Output the (x, y) coordinate of the center of the cell containing the given text.  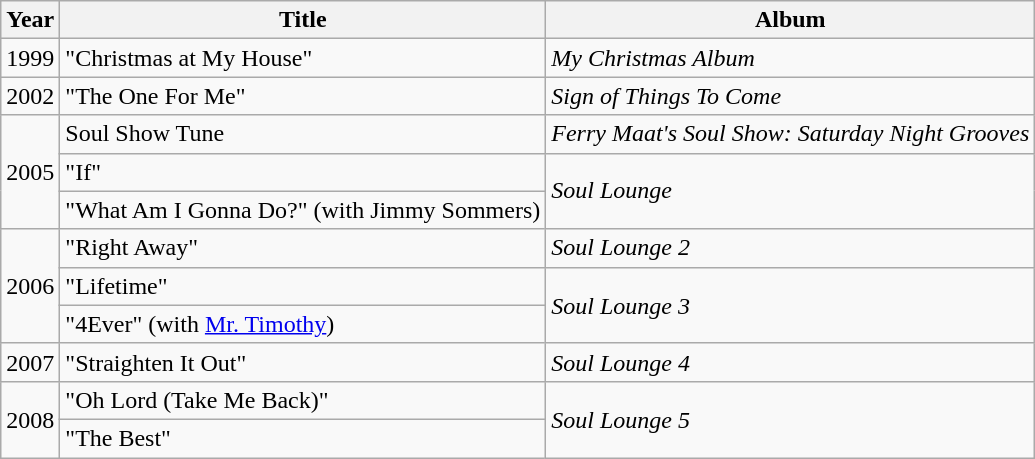
"Oh Lord (Take Me Back)" (303, 400)
"Straighten It Out" (303, 362)
Sign of Things To Come (790, 96)
My Christmas Album (790, 58)
2002 (30, 96)
"Lifetime" (303, 286)
Soul Lounge 3 (790, 305)
1999 (30, 58)
"4Ever" (with Mr. Timothy) (303, 324)
Album (790, 20)
2007 (30, 362)
"What Am I Gonna Do?" (with Jimmy Sommers) (303, 210)
"The Best" (303, 438)
"The One For Me" (303, 96)
Soul Lounge 4 (790, 362)
2008 (30, 419)
Year (30, 20)
Soul Show Tune (303, 134)
2005 (30, 172)
2006 (30, 286)
"Christmas at My House" (303, 58)
"If" (303, 172)
Title (303, 20)
Soul Lounge 5 (790, 419)
Soul Lounge (790, 191)
"Right Away" (303, 248)
Soul Lounge 2 (790, 248)
Ferry Maat's Soul Show: Saturday Night Grooves (790, 134)
